Provide the [X, Y] coordinate of the cell's center where the given text is located.  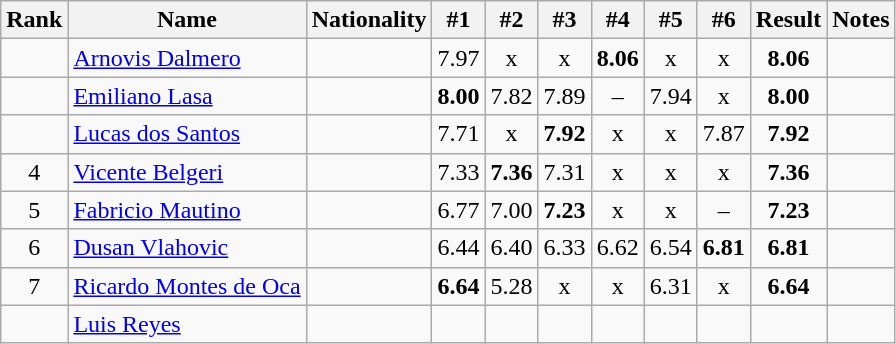
Rank [34, 20]
#3 [564, 20]
7.87 [724, 134]
Dusan Vlahovic [187, 248]
7.97 [458, 58]
7.82 [512, 96]
6.62 [618, 248]
6.77 [458, 210]
Vicente Belgeri [187, 172]
6.44 [458, 248]
7.33 [458, 172]
Luis Reyes [187, 324]
7.31 [564, 172]
5 [34, 210]
Arnovis Dalmero [187, 58]
7 [34, 286]
#4 [618, 20]
Notes [861, 20]
Ricardo Montes de Oca [187, 286]
7.94 [670, 96]
Emiliano Lasa [187, 96]
6.33 [564, 248]
Fabricio Mautino [187, 210]
6.54 [670, 248]
Lucas dos Santos [187, 134]
7.00 [512, 210]
4 [34, 172]
6.31 [670, 286]
6 [34, 248]
Result [788, 20]
6.40 [512, 248]
#5 [670, 20]
#2 [512, 20]
#6 [724, 20]
#1 [458, 20]
7.89 [564, 96]
Name [187, 20]
7.71 [458, 134]
5.28 [512, 286]
Nationality [369, 20]
